Determine the [x, y] coordinate at the center of the cell enclosing the given text.  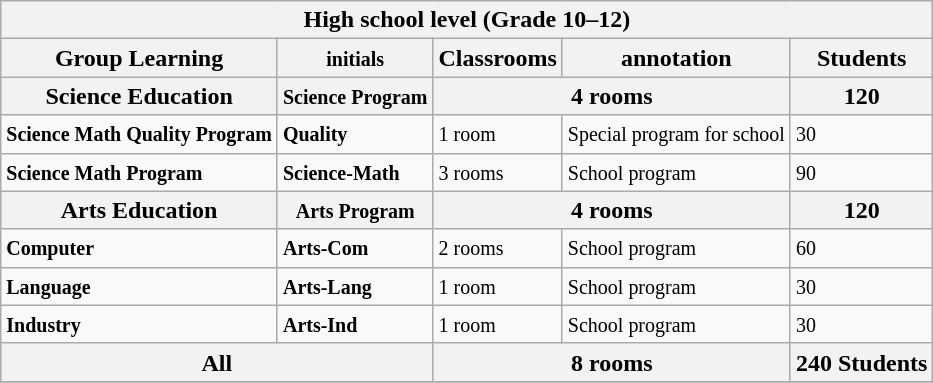
Students [861, 58]
Science Education [140, 96]
90 [861, 172]
All [217, 362]
Language [140, 286]
Group Learning [140, 58]
annotation [676, 58]
60 [861, 248]
High school level (Grade 10–12) [467, 20]
Science Math Program [140, 172]
Special program for school [676, 134]
8 rooms [612, 362]
Arts Education [140, 210]
Arts-Ind [355, 324]
Arts-Com [355, 248]
Classrooms [498, 58]
Computer [140, 248]
240 Students [861, 362]
initials [355, 58]
Science-Math [355, 172]
Science Program [355, 96]
Science Math Quality Program [140, 134]
Arts Program [355, 210]
Quality [355, 134]
Industry [140, 324]
3 rooms [498, 172]
Arts-Lang [355, 286]
2 rooms [498, 248]
